Determine the [X, Y] coordinate at the center of the cell enclosing the given text.  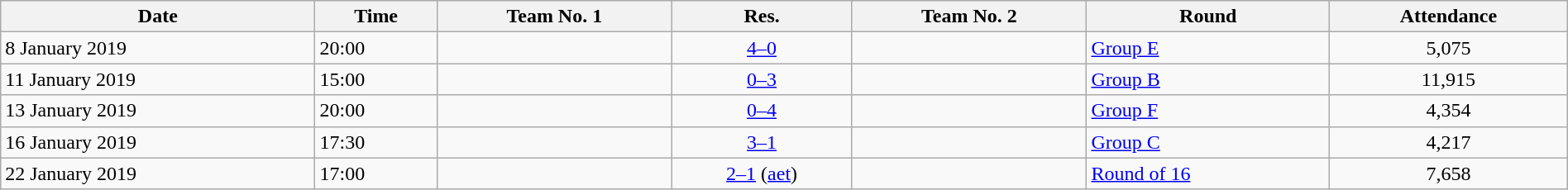
11,915 [1449, 79]
13 January 2019 [158, 111]
16 January 2019 [158, 142]
17:00 [375, 173]
Attendance [1449, 17]
2–1 (aet) [761, 173]
Round [1208, 17]
Date [158, 17]
8 January 2019 [158, 48]
22 January 2019 [158, 173]
7,658 [1449, 173]
Group B [1208, 79]
4–0 [761, 48]
Group C [1208, 142]
Team No. 1 [554, 17]
4,217 [1449, 142]
Round of 16 [1208, 173]
17:30 [375, 142]
Res. [761, 17]
Time [375, 17]
15:00 [375, 79]
0–4 [761, 111]
5,075 [1449, 48]
Group F [1208, 111]
3–1 [761, 142]
Team No. 2 [969, 17]
4,354 [1449, 111]
11 January 2019 [158, 79]
0–3 [761, 79]
Group E [1208, 48]
